From the cell containing the given text, extract its center point as [x, y] coordinate. 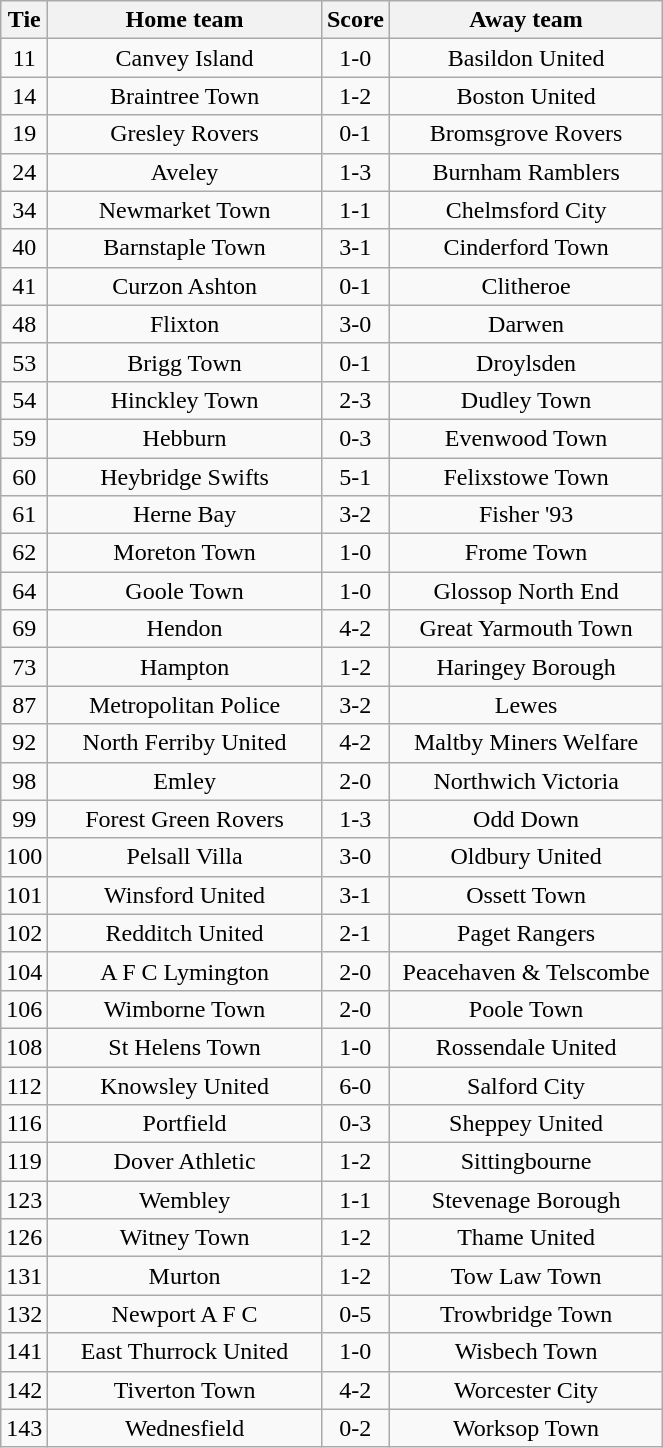
Heybridge Swifts [185, 477]
Witney Town [185, 1238]
Trowbridge Town [526, 1314]
Hendon [185, 629]
Braintree Town [185, 96]
Hampton [185, 667]
North Ferriby United [185, 743]
112 [24, 1085]
Chelmsford City [526, 210]
53 [24, 362]
Oldbury United [526, 857]
104 [24, 971]
Emley [185, 781]
Aveley [185, 172]
Ossett Town [526, 895]
Sittingbourne [526, 1162]
2-3 [355, 400]
19 [24, 134]
Winsford United [185, 895]
Droylsden [526, 362]
Boston United [526, 96]
14 [24, 96]
Lewes [526, 705]
Dudley Town [526, 400]
101 [24, 895]
69 [24, 629]
Forest Green Rovers [185, 819]
73 [24, 667]
Peacehaven & Telscombe [526, 971]
Portfield [185, 1124]
142 [24, 1390]
Odd Down [526, 819]
Knowsley United [185, 1085]
Herne Bay [185, 515]
126 [24, 1238]
40 [24, 248]
Glossop North End [526, 591]
Rossendale United [526, 1047]
34 [24, 210]
Stevenage Borough [526, 1200]
Thame United [526, 1238]
Score [355, 20]
92 [24, 743]
Brigg Town [185, 362]
87 [24, 705]
102 [24, 933]
Worcester City [526, 1390]
Basildon United [526, 58]
Flixton [185, 324]
116 [24, 1124]
60 [24, 477]
62 [24, 553]
Goole Town [185, 591]
Salford City [526, 1085]
Curzon Ashton [185, 286]
Darwen [526, 324]
Metropolitan Police [185, 705]
Canvey Island [185, 58]
Barnstaple Town [185, 248]
143 [24, 1428]
99 [24, 819]
54 [24, 400]
Maltby Miners Welfare [526, 743]
Wisbech Town [526, 1352]
Bromsgrove Rovers [526, 134]
Frome Town [526, 553]
Northwich Victoria [526, 781]
East Thurrock United [185, 1352]
Home team [185, 20]
Felixstowe Town [526, 477]
Pelsall Villa [185, 857]
48 [24, 324]
Dover Athletic [185, 1162]
119 [24, 1162]
2-1 [355, 933]
108 [24, 1047]
24 [24, 172]
Murton [185, 1276]
Tiverton Town [185, 1390]
98 [24, 781]
6-0 [355, 1085]
Moreton Town [185, 553]
Clitheroe [526, 286]
0-5 [355, 1314]
61 [24, 515]
141 [24, 1352]
Sheppey United [526, 1124]
64 [24, 591]
A F C Lymington [185, 971]
Paget Rangers [526, 933]
Redditch United [185, 933]
Poole Town [526, 1009]
Worksop Town [526, 1428]
59 [24, 438]
Cinderford Town [526, 248]
Newport A F C [185, 1314]
Hinckley Town [185, 400]
Newmarket Town [185, 210]
Wembley [185, 1200]
123 [24, 1200]
100 [24, 857]
Gresley Rovers [185, 134]
Burnham Ramblers [526, 172]
Evenwood Town [526, 438]
132 [24, 1314]
Wimborne Town [185, 1009]
11 [24, 58]
131 [24, 1276]
Haringey Borough [526, 667]
5-1 [355, 477]
Fisher '93 [526, 515]
Away team [526, 20]
Tow Law Town [526, 1276]
41 [24, 286]
St Helens Town [185, 1047]
0-2 [355, 1428]
Great Yarmouth Town [526, 629]
Hebburn [185, 438]
Wednesfield [185, 1428]
106 [24, 1009]
Tie [24, 20]
